From the cell containing the given text, extract its center point as [x, y] coordinate. 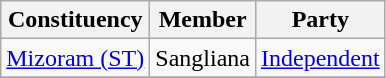
Sangliana [203, 58]
Constituency [76, 20]
Independent [320, 58]
Party [320, 20]
Mizoram (ST) [76, 58]
Member [203, 20]
